Scan for the cell matching the given text and deliver its [x, y] coordinate at center. 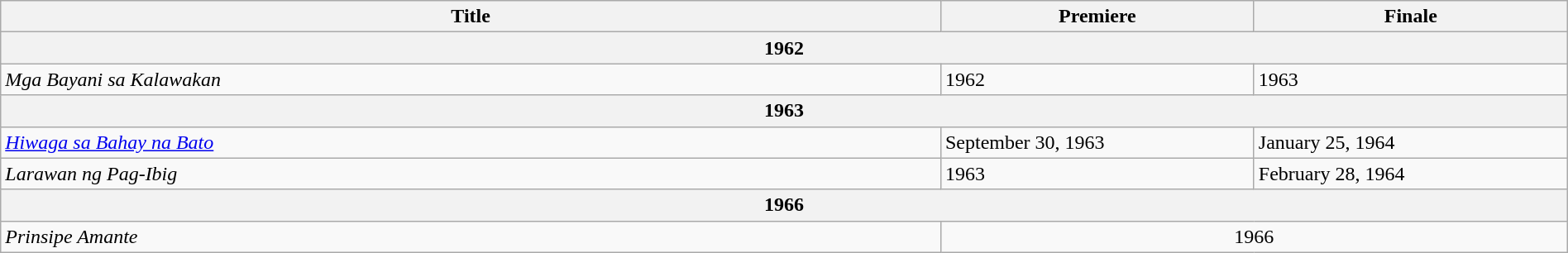
Prinsipe Amante [471, 236]
Premiere [1097, 17]
September 30, 1963 [1097, 142]
January 25, 1964 [1411, 142]
Larawan ng Pag-Ibig [471, 174]
Hiwaga sa Bahay na Bato [471, 142]
Finale [1411, 17]
Mga Bayani sa Kalawakan [471, 79]
February 28, 1964 [1411, 174]
Title [471, 17]
